Locate the cell with the specified text and output its (x, y) center coordinate. 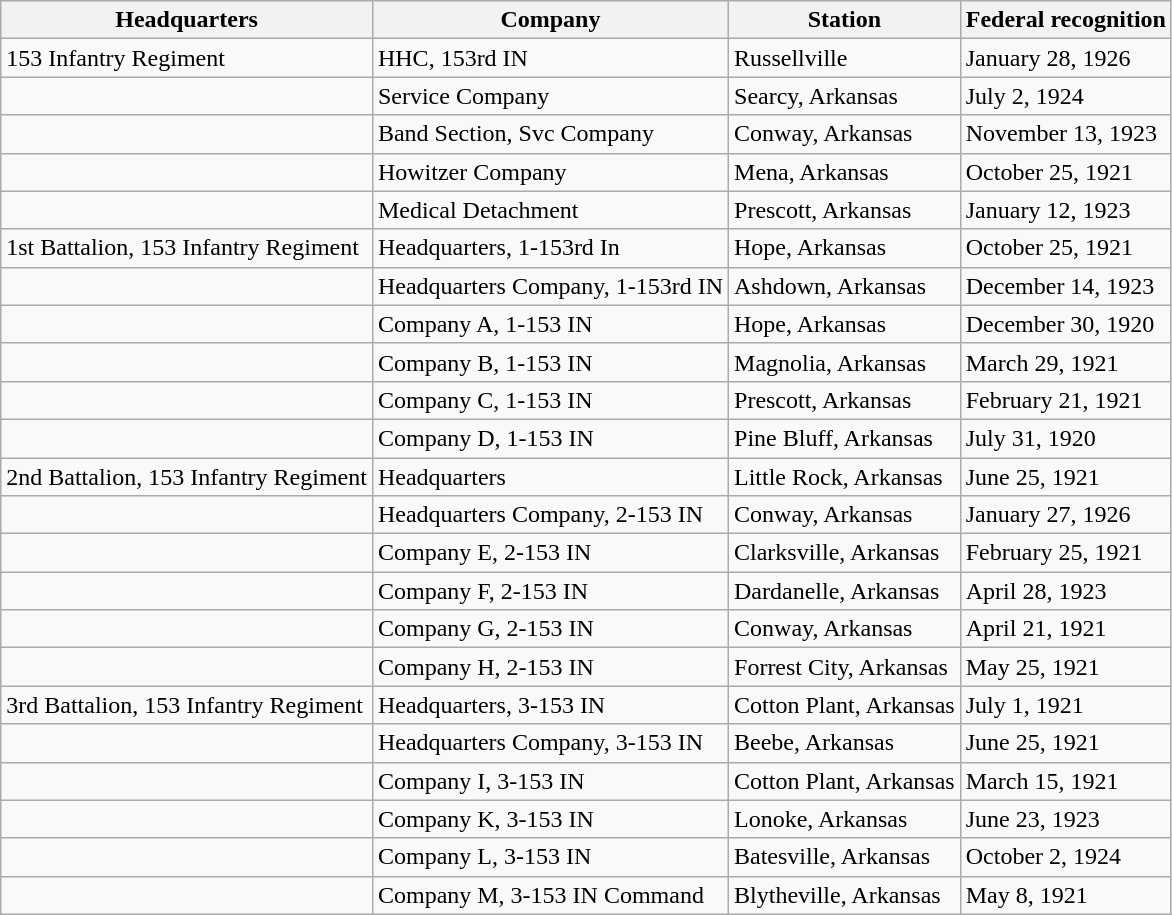
March 29, 1921 (1066, 362)
Company (550, 20)
Headquarters Company, 3-153 IN (550, 743)
Company B, 1-153 IN (550, 362)
Forrest City, Arkansas (845, 667)
Company E, 2-153 IN (550, 553)
February 21, 1921 (1066, 400)
May 8, 1921 (1066, 895)
Blytheville, Arkansas (845, 895)
Company D, 1-153 IN (550, 438)
Howitzer Company (550, 172)
Headquarters, 1-153rd In (550, 248)
July 1, 1921 (1066, 705)
Company A, 1-153 IN (550, 324)
Service Company (550, 96)
Batesville, Arkansas (845, 857)
October 2, 1924 (1066, 857)
Pine Bluff, Arkansas (845, 438)
Mena, Arkansas (845, 172)
Little Rock, Arkansas (845, 477)
HHC, 153rd IN (550, 58)
Lonoke, Arkansas (845, 819)
Company K, 3-153 IN (550, 819)
Ashdown, Arkansas (845, 286)
Company M, 3-153 IN Command (550, 895)
3rd Battalion, 153 Infantry Regiment (187, 705)
Company G, 2-153 IN (550, 629)
Company C, 1-153 IN (550, 400)
March 15, 1921 (1066, 781)
Searcy, Arkansas (845, 96)
Russellville (845, 58)
Station (845, 20)
Company F, 2-153 IN (550, 591)
June 23, 1923 (1066, 819)
Headquarters, 3-153 IN (550, 705)
Federal recognition (1066, 20)
July 31, 1920 (1066, 438)
January 12, 1923 (1066, 210)
Company I, 3-153 IN (550, 781)
January 27, 1926 (1066, 515)
April 28, 1923 (1066, 591)
May 25, 1921 (1066, 667)
Clarksville, Arkansas (845, 553)
Band Section, Svc Company (550, 134)
Company L, 3-153 IN (550, 857)
February 25, 1921 (1066, 553)
November 13, 1923 (1066, 134)
1st Battalion, 153 Infantry Regiment (187, 248)
January 28, 1926 (1066, 58)
December 30, 1920 (1066, 324)
April 21, 1921 (1066, 629)
Headquarters Company, 2-153 IN (550, 515)
Dardanelle, Arkansas (845, 591)
Medical Detachment (550, 210)
Beebe, Arkansas (845, 743)
July 2, 1924 (1066, 96)
Magnolia, Arkansas (845, 362)
153 Infantry Regiment (187, 58)
2nd Battalion, 153 Infantry Regiment (187, 477)
December 14, 1923 (1066, 286)
Headquarters Company, 1-153rd IN (550, 286)
Company H, 2-153 IN (550, 667)
